Find where the given text appears and provide that cell's center as [X, Y] coordinate. 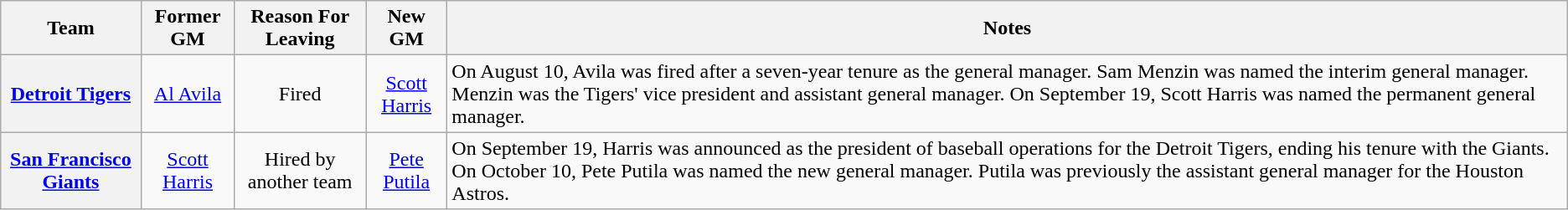
Fired [300, 94]
New GM [405, 28]
San Francisco Giants [70, 171]
Notes [1007, 28]
Al Avila [188, 94]
Hired by another team [300, 171]
Reason For Leaving [300, 28]
Former GM [188, 28]
Team [70, 28]
Detroit Tigers [70, 94]
Pete Putila [405, 171]
